Capture the cell that displays the provided text and extract its [X, Y] central coordinate. 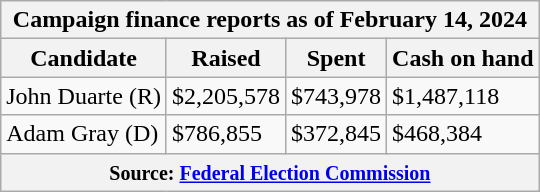
$743,978 [336, 96]
$786,855 [226, 134]
Cash on hand [463, 58]
John Duarte (R) [84, 96]
$1,487,118 [463, 96]
Source: Federal Election Commission [270, 172]
Spent [336, 58]
Campaign finance reports as of February 14, 2024 [270, 20]
Candidate [84, 58]
$2,205,578 [226, 96]
Adam Gray (D) [84, 134]
Raised [226, 58]
$468,384 [463, 134]
$372,845 [336, 134]
